Identify which cell holds the provided text, then report its [x, y] central coordinate. 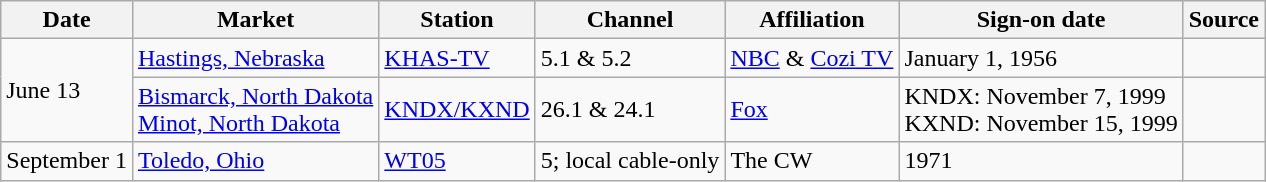
September 1 [67, 161]
Sign-on date [1041, 20]
Bismarck, North DakotaMinot, North Dakota [255, 110]
Station [457, 20]
KNDX: November 7, 1999KXND: November 15, 1999 [1041, 110]
KNDX/KXND [457, 110]
WT05 [457, 161]
1971 [1041, 161]
KHAS-TV [457, 58]
Market [255, 20]
January 1, 1956 [1041, 58]
Source [1224, 20]
5.1 & 5.2 [630, 58]
Toledo, Ohio [255, 161]
Date [67, 20]
Affiliation [812, 20]
NBC & Cozi TV [812, 58]
26.1 & 24.1 [630, 110]
Hastings, Nebraska [255, 58]
The CW [812, 161]
Channel [630, 20]
June 13 [67, 90]
Fox [812, 110]
5; local cable-only [630, 161]
